Scan for the cell matching the given text and deliver its (X, Y) coordinate at center. 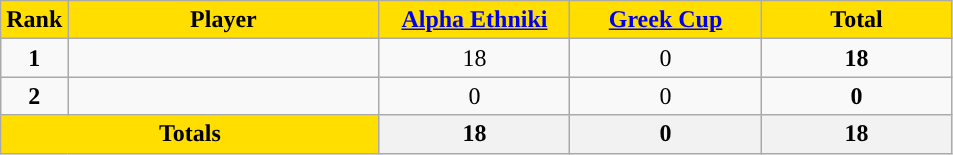
Totals (190, 134)
Player (224, 20)
Rank (34, 20)
2 (34, 96)
Alpha Ethniki (474, 20)
Total (856, 20)
1 (34, 58)
Greek Cup (666, 20)
